Capture the cell that displays the provided text and extract its (x, y) central coordinate. 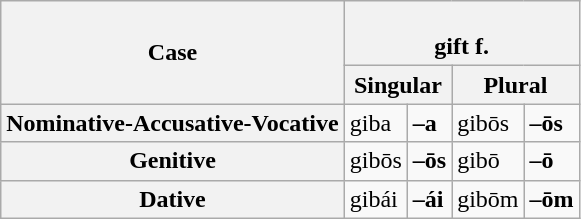
–a (429, 123)
Plural (516, 85)
gibō (488, 161)
Singular (398, 85)
giba (376, 123)
Dative (172, 199)
gibōm (488, 199)
gibái (376, 199)
Genitive (172, 161)
–ái (429, 199)
–ō (552, 161)
gift f. (462, 34)
–ōm (552, 199)
Case (172, 52)
Nominative-Accusative-Vocative (172, 123)
